Find where the given text appears and provide that cell's center as (x, y) coordinate. 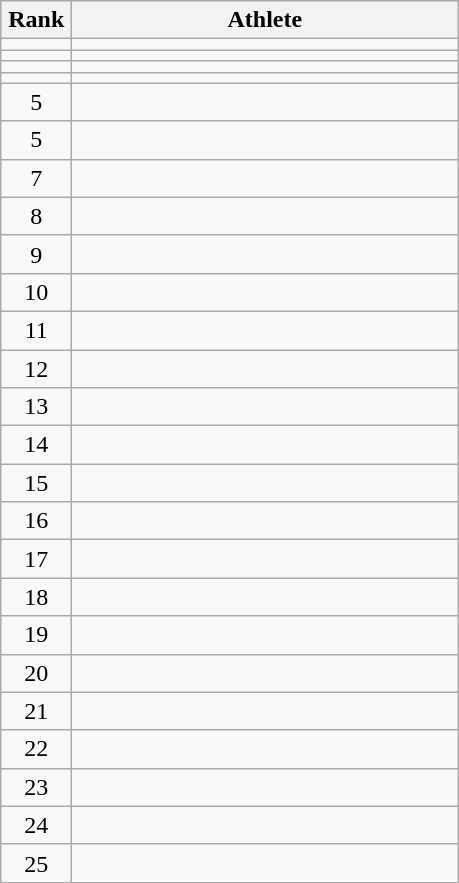
21 (36, 711)
16 (36, 521)
15 (36, 483)
11 (36, 330)
25 (36, 863)
17 (36, 559)
23 (36, 787)
8 (36, 216)
13 (36, 407)
18 (36, 597)
Rank (36, 20)
9 (36, 254)
22 (36, 749)
14 (36, 445)
19 (36, 635)
7 (36, 178)
20 (36, 673)
12 (36, 369)
24 (36, 825)
10 (36, 292)
Athlete (265, 20)
